From the cell containing the given text, extract its center point as [x, y] coordinate. 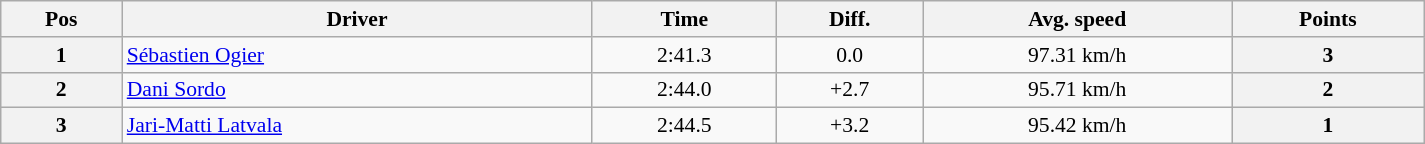
Pos [62, 19]
Driver [358, 19]
Dani Sordo [358, 90]
95.42 km/h [1078, 126]
2:44.0 [684, 90]
2:44.5 [684, 126]
Sébastien Ogier [358, 55]
Diff. [850, 19]
Points [1328, 19]
95.71 km/h [1078, 90]
Avg. speed [1078, 19]
97.31 km/h [1078, 55]
2:41.3 [684, 55]
Time [684, 19]
+3.2 [850, 126]
Jari-Matti Latvala [358, 126]
0.0 [850, 55]
+2.7 [850, 90]
